Detect which cell encompasses the target text, then output its [x, y] center coordinate. 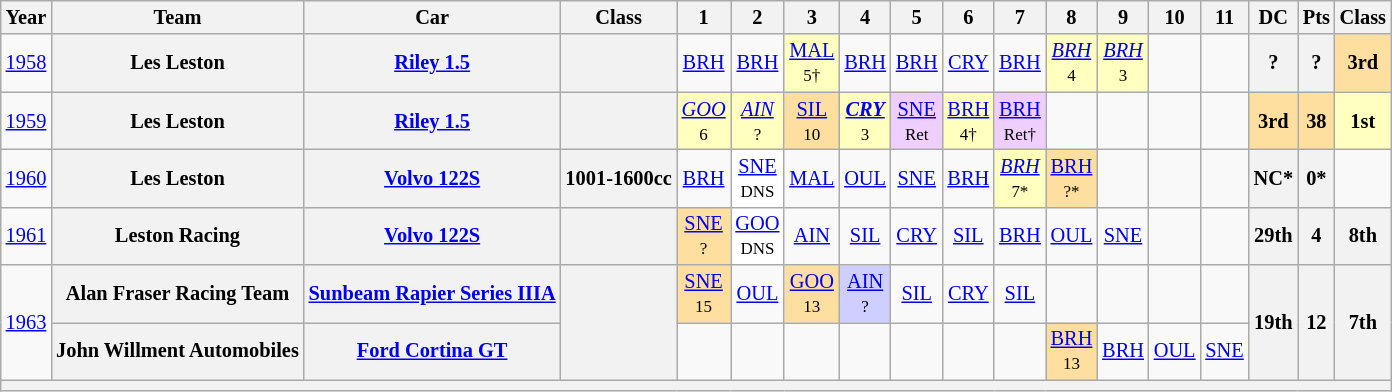
0* [1316, 178]
Pts [1316, 17]
1st [1363, 121]
BRH3 [1123, 63]
DC [1274, 17]
SNE15 [704, 294]
1960 [26, 178]
8th [1363, 236]
6 [968, 17]
BRH?* [1072, 178]
SIL10 [812, 121]
Leston Racing [178, 236]
CRY3 [865, 121]
2 [757, 17]
11 [1224, 17]
MAL5† [812, 63]
7 [1020, 17]
1963 [26, 322]
Year [26, 17]
29th [1274, 236]
Alan Fraser Racing Team [178, 294]
38 [1316, 121]
Sunbeam Rapier Series IIIA [432, 294]
1961 [26, 236]
BRH7* [1020, 178]
5 [917, 17]
SNE? [704, 236]
19th [1274, 322]
GOO6 [704, 121]
SNEDNS [757, 178]
Ford Cortina GT [432, 351]
BRHRet† [1020, 121]
BRH13 [1072, 351]
8 [1072, 17]
12 [1316, 322]
NC* [1274, 178]
BRH4 [1072, 63]
9 [1123, 17]
1001-1600cc [619, 178]
GOODNS [757, 236]
1959 [26, 121]
MAL [812, 178]
10 [1175, 17]
GOO13 [812, 294]
BRH4† [968, 121]
AIN [812, 236]
1958 [26, 63]
7th [1363, 322]
John Willment Automobiles [178, 351]
Team [178, 17]
SNERet [917, 121]
1 [704, 17]
Car [432, 17]
3 [812, 17]
